Capture the cell that displays the provided text and extract its [x, y] central coordinate. 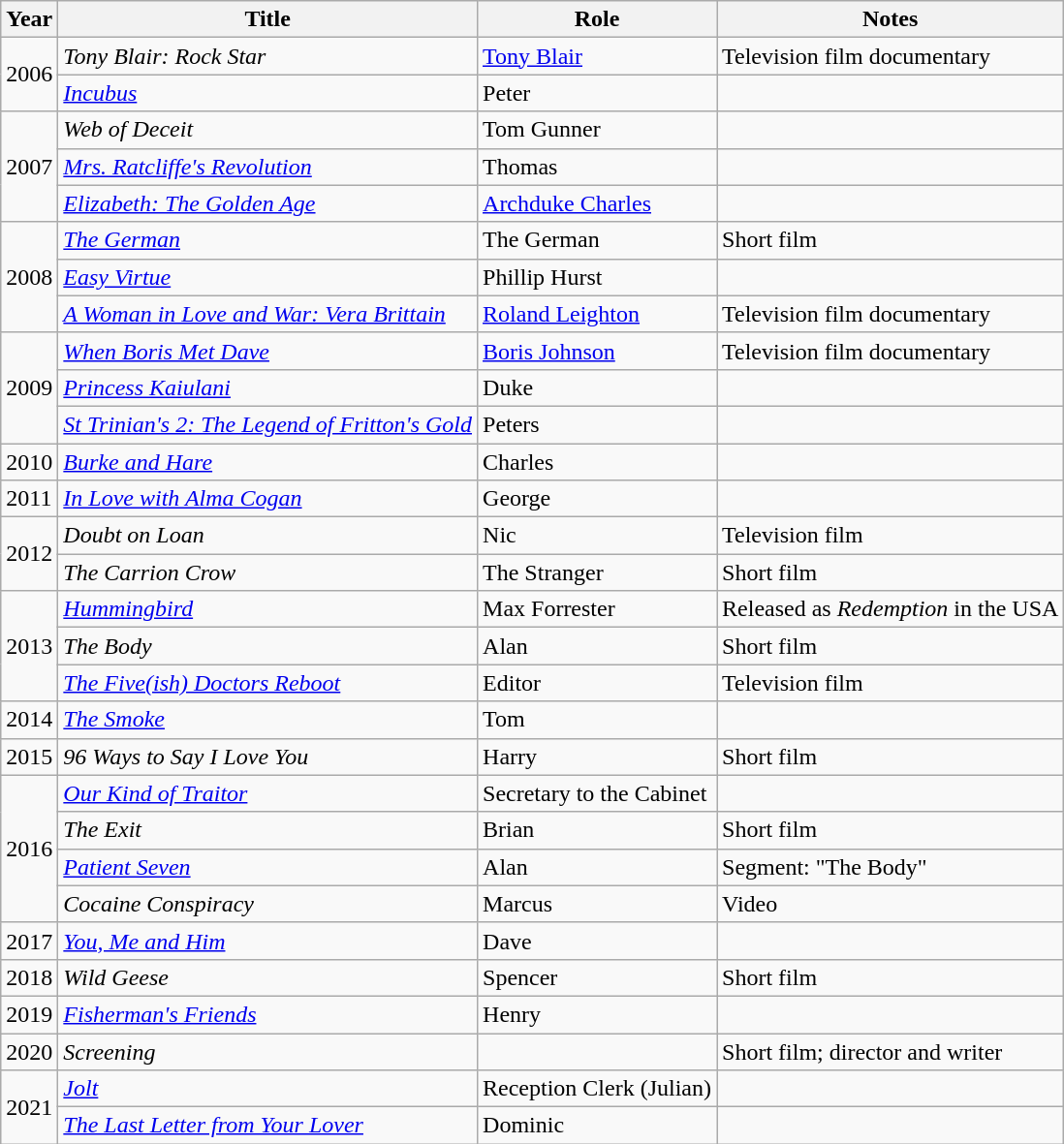
2009 [29, 387]
Year [29, 19]
The Exit [267, 830]
Peters [597, 424]
The Last Letter from Your Lover [267, 1126]
Secretary to the Cabinet [597, 793]
Editor [597, 683]
2020 [29, 1051]
Archduke Charles [597, 203]
Wild Geese [267, 977]
Charles [597, 462]
2008 [29, 277]
Cocaine Conspiracy [267, 904]
Our Kind of Traitor [267, 793]
2014 [29, 720]
Video [891, 904]
George [597, 499]
Henry [597, 1014]
Mrs. Ratcliffe's Revolution [267, 167]
Dave [597, 941]
Role [597, 19]
2016 [29, 849]
Phillip Hurst [597, 277]
Dominic [597, 1126]
Web of Deceit [267, 130]
2012 [29, 554]
Hummingbird [267, 609]
Patient Seven [267, 867]
The Body [267, 646]
2011 [29, 499]
Easy Virtue [267, 277]
Max Forrester [597, 609]
The Stranger [597, 572]
Harry [597, 757]
2019 [29, 1014]
2013 [29, 646]
Screening [267, 1051]
You, Me and Him [267, 941]
The Smoke [267, 720]
Reception Clerk (Julian) [597, 1089]
Duke [597, 387]
Jolt [267, 1089]
Tom [597, 720]
Tony Blair [597, 56]
Thomas [597, 167]
When Boris Met Dave [267, 351]
2010 [29, 462]
A Woman in Love and War: Vera Brittain [267, 314]
Boris Johnson [597, 351]
96 Ways to Say I Love You [267, 757]
2017 [29, 941]
Segment: "The Body" [891, 867]
Burke and Hare [267, 462]
Nic [597, 536]
Incubus [267, 93]
Peter [597, 93]
The Five(ish) Doctors Reboot [267, 683]
Tony Blair: Rock Star [267, 56]
In Love with Alma Cogan [267, 499]
The Carrion Crow [267, 572]
2006 [29, 75]
2015 [29, 757]
Elizabeth: The Golden Age [267, 203]
Princess Kaiulani [267, 387]
Doubt on Loan [267, 536]
Spencer [597, 977]
2018 [29, 977]
St Trinian's 2: The Legend of Fritton's Gold [267, 424]
Brian [597, 830]
2007 [29, 167]
Title [267, 19]
Marcus [597, 904]
Short film; director and writer [891, 1051]
Tom Gunner [597, 130]
Released as Redemption in the USA [891, 609]
2021 [29, 1107]
Fisherman's Friends [267, 1014]
Roland Leighton [597, 314]
Notes [891, 19]
